Pinpoint the cell where the given text exists, returning its (X, Y) midpoint coordinate. 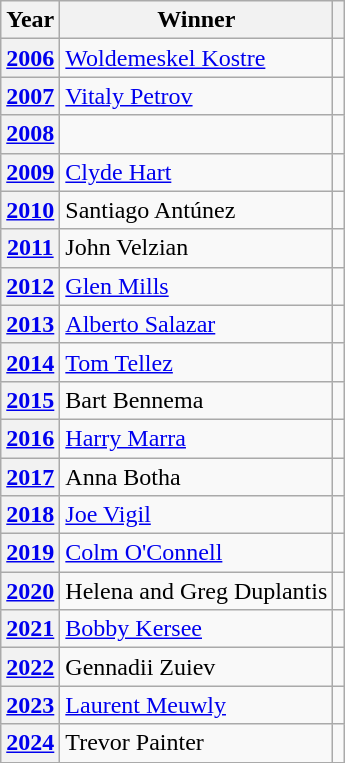
Helena and Greg Duplantis (196, 591)
Clyde Hart (196, 172)
Year (30, 20)
Alberto Salazar (196, 324)
Joe Vigil (196, 515)
Santiago Antúnez (196, 210)
2018 (30, 515)
Bobby Kersee (196, 629)
Glen Mills (196, 286)
2020 (30, 591)
Harry Marra (196, 438)
2017 (30, 477)
2022 (30, 667)
Tom Tellez (196, 362)
2012 (30, 286)
Bart Bennema (196, 400)
Gennadii Zuiev (196, 667)
Winner (196, 20)
2015 (30, 400)
Laurent Meuwly (196, 705)
Vitaly Petrov (196, 96)
Trevor Painter (196, 743)
2008 (30, 134)
2010 (30, 210)
2024 (30, 743)
2014 (30, 362)
2023 (30, 705)
2021 (30, 629)
Anna Botha (196, 477)
2007 (30, 96)
2016 (30, 438)
2006 (30, 58)
Colm O'Connell (196, 553)
Woldemeskel Kostre (196, 58)
2019 (30, 553)
2013 (30, 324)
2009 (30, 172)
John Velzian (196, 248)
2011 (30, 248)
